Return the (X, Y) coordinate for the center point of the cell that contains the specified text.  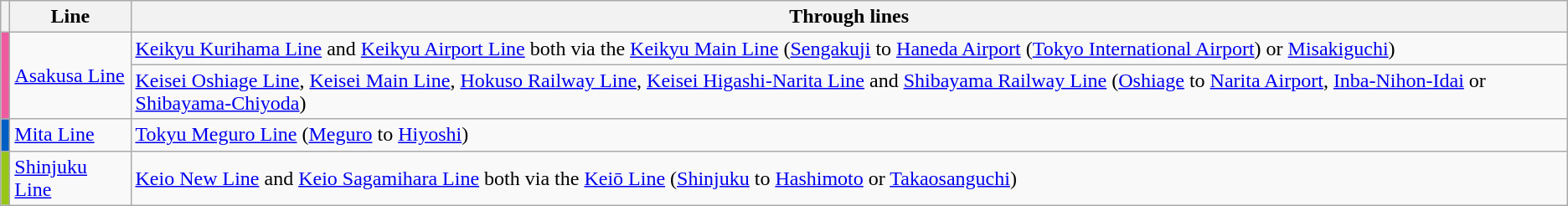
Mita Line (70, 135)
Tokyu Meguro Line (Meguro to Hiyoshi) (849, 135)
Keio New Line and Keio Sagamihara Line both via the Keiō Line (Shinjuku to Hashimoto or Takaosanguchi) (849, 178)
Asakusa Line (70, 75)
Line (70, 17)
Through lines (849, 17)
Shinjuku Line (70, 178)
Keikyu Kurihama Line and Keikyu Airport Line both via the Keikyu Main Line (Sengakuji to Haneda Airport (Tokyo International Airport) or Misakiguchi) (849, 49)
